Return the (x, y) coordinate for the center point of the cell that contains the specified text.  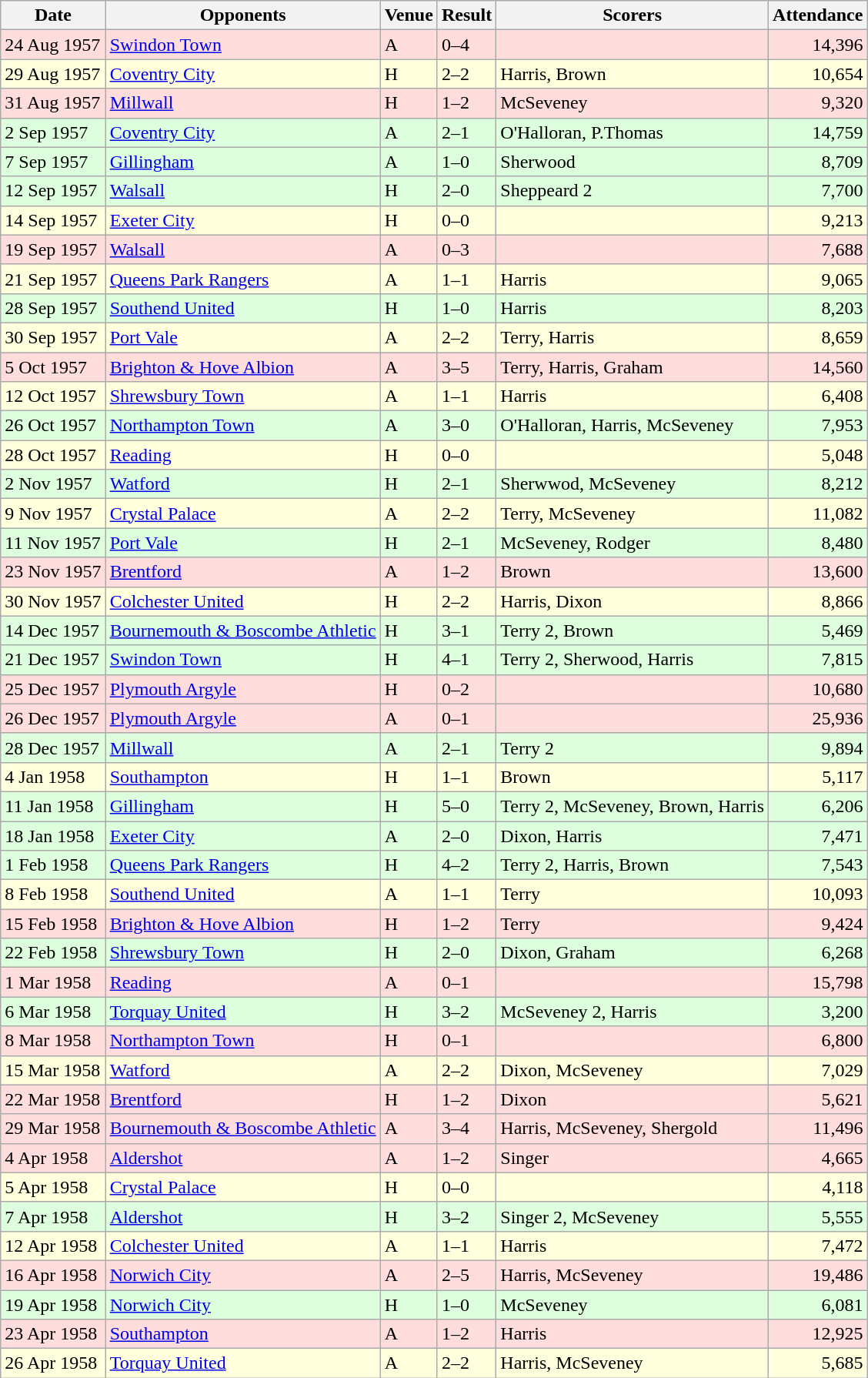
29 Mar 1958 (53, 1129)
14,560 (818, 367)
7,471 (818, 835)
Terry 2, McSeveney, Brown, Harris (633, 806)
23 Apr 1958 (53, 1334)
30 Nov 1957 (53, 601)
9,424 (818, 924)
4–2 (466, 865)
7,029 (818, 1070)
O'Halloran, Harris, McSeveney (633, 426)
11 Jan 1958 (53, 806)
28 Oct 1957 (53, 455)
7,472 (818, 1246)
8,866 (818, 601)
8,659 (818, 337)
14 Sep 1957 (53, 220)
O'Halloran, P.Thomas (633, 132)
3–4 (466, 1129)
McSeveney 2, Harris (633, 1012)
3–5 (466, 367)
12 Oct 1957 (53, 396)
26 Dec 1957 (53, 718)
5 Oct 1957 (53, 367)
7,700 (818, 191)
6 Mar 1958 (53, 1012)
4 Jan 1958 (53, 777)
Result (466, 15)
5 Apr 1958 (53, 1187)
7 Apr 1958 (53, 1216)
16 Apr 1958 (53, 1275)
10,680 (818, 689)
Dixon (633, 1099)
26 Oct 1957 (53, 426)
6,800 (818, 1041)
31 Aug 1957 (53, 103)
14 Dec 1957 (53, 630)
24 Aug 1957 (53, 45)
Terry 2 (633, 748)
2 Nov 1957 (53, 484)
Terry, Harris, Graham (633, 367)
19 Apr 1958 (53, 1305)
Date (53, 15)
Dixon, Graham (633, 953)
15 Feb 1958 (53, 924)
11,496 (818, 1129)
5,621 (818, 1099)
28 Dec 1957 (53, 748)
5–0 (466, 806)
Sherwood (633, 162)
26 Apr 1958 (53, 1363)
6,206 (818, 806)
9 Nov 1957 (53, 513)
7,543 (818, 865)
3–0 (466, 426)
21 Sep 1957 (53, 279)
Dixon, McSeveney (633, 1070)
0–3 (466, 249)
23 Nov 1957 (53, 572)
8,203 (818, 308)
9,894 (818, 748)
Terry 2, Sherwood, Harris (633, 660)
30 Sep 1957 (53, 337)
14,396 (818, 45)
29 Aug 1957 (53, 74)
Terry 2, Harris, Brown (633, 865)
25,936 (818, 718)
6,408 (818, 396)
9,320 (818, 103)
0–2 (466, 689)
8,709 (818, 162)
5,555 (818, 1216)
7 Sep 1957 (53, 162)
11 Nov 1957 (53, 543)
Harris, Brown (633, 74)
3–1 (466, 630)
Singer (633, 1158)
6,081 (818, 1305)
Dixon, Harris (633, 835)
5,117 (818, 777)
4,665 (818, 1158)
Sheppeard 2 (633, 191)
5,048 (818, 455)
Terry, Harris (633, 337)
7,953 (818, 426)
Venue (409, 15)
10,654 (818, 74)
9,065 (818, 279)
2 Sep 1957 (53, 132)
18 Jan 1958 (53, 835)
25 Dec 1957 (53, 689)
19 Sep 1957 (53, 249)
19,486 (818, 1275)
15,798 (818, 982)
Attendance (818, 15)
13,600 (818, 572)
1 Feb 1958 (53, 865)
8,212 (818, 484)
11,082 (818, 513)
5,685 (818, 1363)
10,093 (818, 895)
McSeveney, Rodger (633, 543)
4 Apr 1958 (53, 1158)
Harris, Dixon (633, 601)
Terry, McSeveney (633, 513)
8,480 (818, 543)
Terry 2, Brown (633, 630)
8 Mar 1958 (53, 1041)
12 Apr 1958 (53, 1246)
15 Mar 1958 (53, 1070)
22 Feb 1958 (53, 953)
14,759 (818, 132)
7,688 (818, 249)
12 Sep 1957 (53, 191)
21 Dec 1957 (53, 660)
Singer 2, McSeveney (633, 1216)
1 Mar 1958 (53, 982)
4,118 (818, 1187)
3,200 (818, 1012)
4–1 (466, 660)
9,213 (818, 220)
5,469 (818, 630)
Sherwwod, McSeveney (633, 484)
2–5 (466, 1275)
0–4 (466, 45)
Harris, McSeveney, Shergold (633, 1129)
6,268 (818, 953)
8 Feb 1958 (53, 895)
Opponents (243, 15)
28 Sep 1957 (53, 308)
12,925 (818, 1334)
22 Mar 1958 (53, 1099)
7,815 (818, 660)
Scorers (633, 15)
